Detect which cell encompasses the target text, then output its (X, Y) center coordinate. 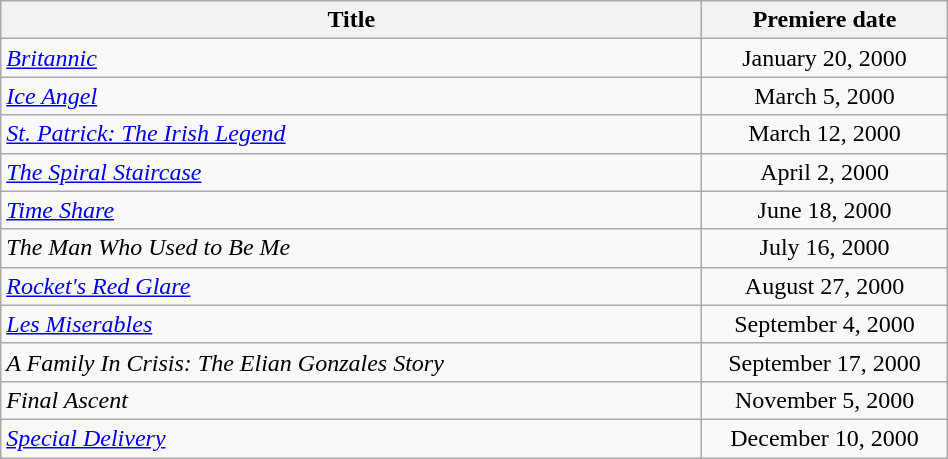
Final Ascent (352, 400)
September 17, 2000 (824, 362)
A Family In Crisis: The Elian Gonzales Story (352, 362)
September 4, 2000 (824, 324)
March 12, 2000 (824, 134)
Les Miserables (352, 324)
June 18, 2000 (824, 210)
St. Patrick: The Irish Legend (352, 134)
November 5, 2000 (824, 400)
August 27, 2000 (824, 286)
Premiere date (824, 20)
March 5, 2000 (824, 96)
The Man Who Used to Be Me (352, 248)
Time Share (352, 210)
Ice Angel (352, 96)
Special Delivery (352, 438)
January 20, 2000 (824, 58)
The Spiral Staircase (352, 172)
April 2, 2000 (824, 172)
December 10, 2000 (824, 438)
Britannic (352, 58)
Title (352, 20)
July 16, 2000 (824, 248)
Rocket's Red Glare (352, 286)
